Scan for the cell matching the given text and deliver its (X, Y) coordinate at center. 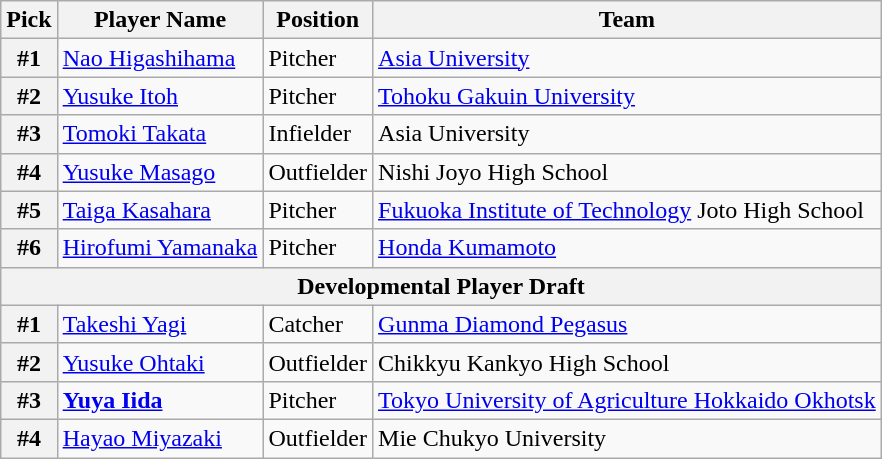
#6 (29, 248)
Hirofumi Yamanaka (160, 248)
Yusuke Itoh (160, 96)
Team (628, 20)
Mie Chukyo University (628, 438)
Tomoki Takata (160, 134)
Tohoku Gakuin University (628, 96)
Player Name (160, 20)
#5 (29, 210)
Hayao Miyazaki (160, 438)
Infielder (318, 134)
Honda Kumamoto (628, 248)
Taiga Kasahara (160, 210)
Takeshi Yagi (160, 324)
Fukuoka Institute of Technology Joto High School (628, 210)
Gunma Diamond Pegasus (628, 324)
Yusuke Ohtaki (160, 362)
Catcher (318, 324)
Position (318, 20)
Chikkyu Kankyo High School (628, 362)
Nao Higashihama (160, 58)
Nishi Joyo High School (628, 172)
Developmental Player Draft (441, 286)
Yuya Iida (160, 400)
Pick (29, 20)
Yusuke Masago (160, 172)
Tokyo University of Agriculture Hokkaido Okhotsk (628, 400)
